From the cell containing the given text, extract its center point as [X, Y] coordinate. 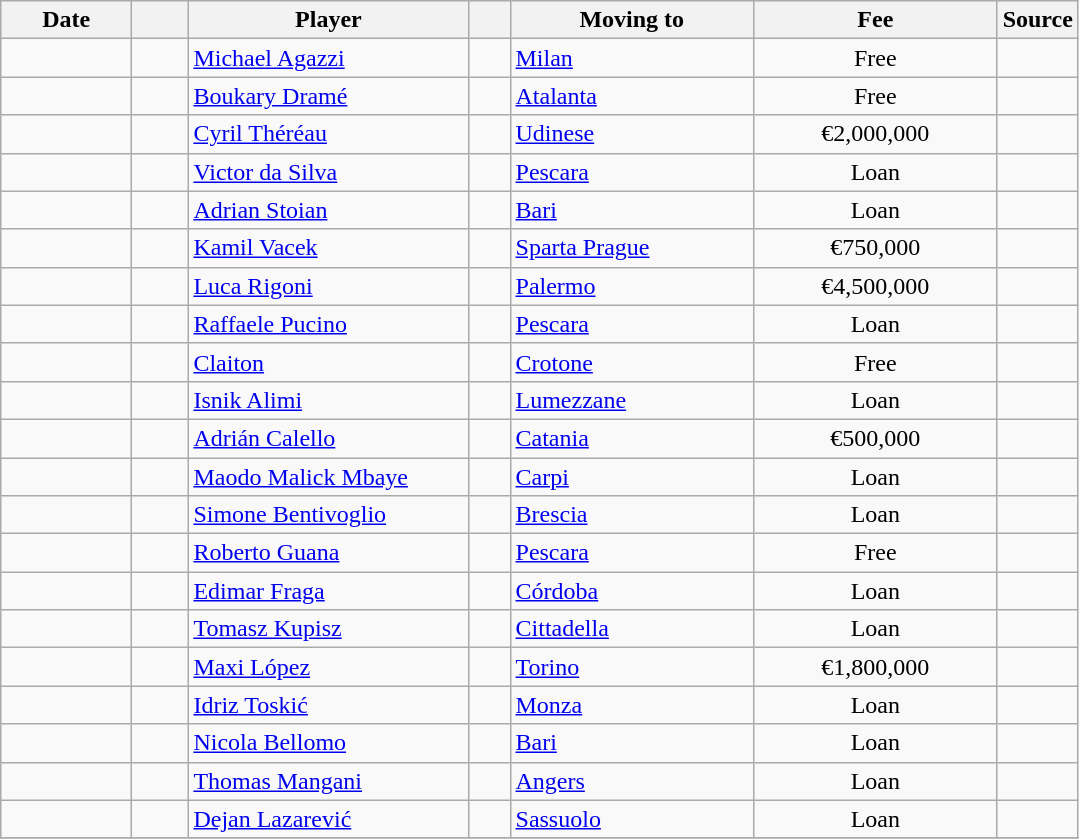
Luca Rigoni [328, 286]
Idriz Toskić [328, 705]
€4,500,000 [876, 286]
Monza [632, 705]
Córdoba [632, 591]
€750,000 [876, 248]
Crotone [632, 362]
Michael Agazzi [328, 58]
Isnik Alimi [328, 400]
Simone Bentivoglio [328, 515]
Palermo [632, 286]
Player [328, 20]
Source [1038, 20]
€2,000,000 [876, 134]
Raffaele Pucino [328, 324]
Claiton [328, 362]
Kamil Vacek [328, 248]
Udinese [632, 134]
Torino [632, 667]
Nicola Bellomo [328, 743]
Brescia [632, 515]
Victor da Silva [328, 172]
Angers [632, 781]
Maodo Malick Mbaye [328, 477]
Boukary Dramé [328, 96]
Roberto Guana [328, 553]
Lumezzane [632, 400]
Catania [632, 438]
Carpi [632, 477]
Fee [876, 20]
Cyril Théréau [328, 134]
Dejan Lazarević [328, 819]
Moving to [632, 20]
Adrian Stoian [328, 210]
Thomas Mangani [328, 781]
Atalanta [632, 96]
Sparta Prague [632, 248]
Maxi López [328, 667]
Edimar Fraga [328, 591]
Tomasz Kupisz [328, 629]
Cittadella [632, 629]
Milan [632, 58]
€500,000 [876, 438]
Date [66, 20]
Adrián Calello [328, 438]
€1,800,000 [876, 667]
Sassuolo [632, 819]
